Return (X, Y) of the center of cell containing provided text 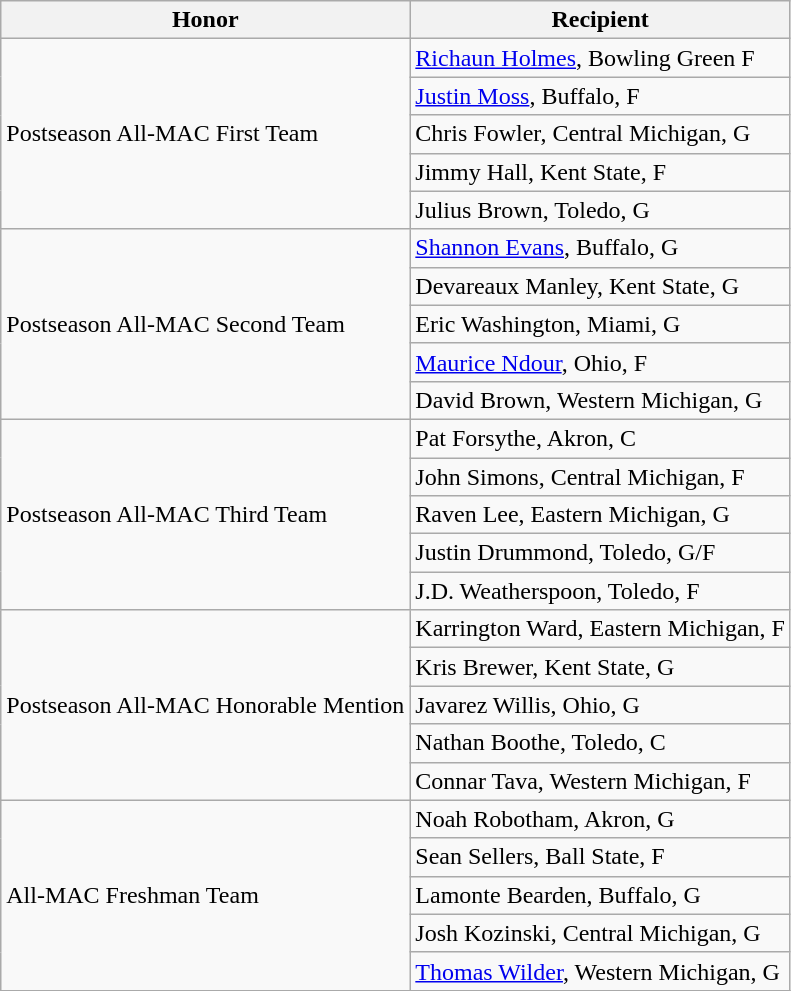
Noah Robotham, Akron, G (600, 819)
J.D. Weatherspoon, Toledo, F (600, 591)
Postseason All-MAC First Team (206, 134)
Honor (206, 20)
David Brown, Western Michigan, G (600, 400)
Justin Moss, Buffalo, F (600, 96)
Postseason All-MAC Honorable Mention (206, 705)
Julius Brown, Toledo, G (600, 210)
Lamonte Bearden, Buffalo, G (600, 895)
Chris Fowler, Central Michigan, G (600, 134)
Postseason All-MAC Third Team (206, 514)
Pat Forsythe, Akron, C (600, 438)
Nathan Boothe, Toledo, C (600, 743)
Connar Tava, Western Michigan, F (600, 781)
Jimmy Hall, Kent State, F (600, 172)
Sean Sellers, Ball State, F (600, 857)
Raven Lee, Eastern Michigan, G (600, 515)
Justin Drummond, Toledo, G/F (600, 553)
Eric Washington, Miami, G (600, 324)
All-MAC Freshman Team (206, 895)
John Simons, Central Michigan, F (600, 477)
Thomas Wilder, Western Michigan, G (600, 971)
Devareaux Manley, Kent State, G (600, 286)
Josh Kozinski, Central Michigan, G (600, 933)
Javarez Willis, Ohio, G (600, 705)
Recipient (600, 20)
Shannon Evans, Buffalo, G (600, 248)
Kris Brewer, Kent State, G (600, 667)
Karrington Ward, Eastern Michigan, F (600, 629)
Maurice Ndour, Ohio, F (600, 362)
Richaun Holmes, Bowling Green F (600, 58)
Postseason All-MAC Second Team (206, 324)
